Output the [X, Y] coordinate of the center of the cell containing the given text.  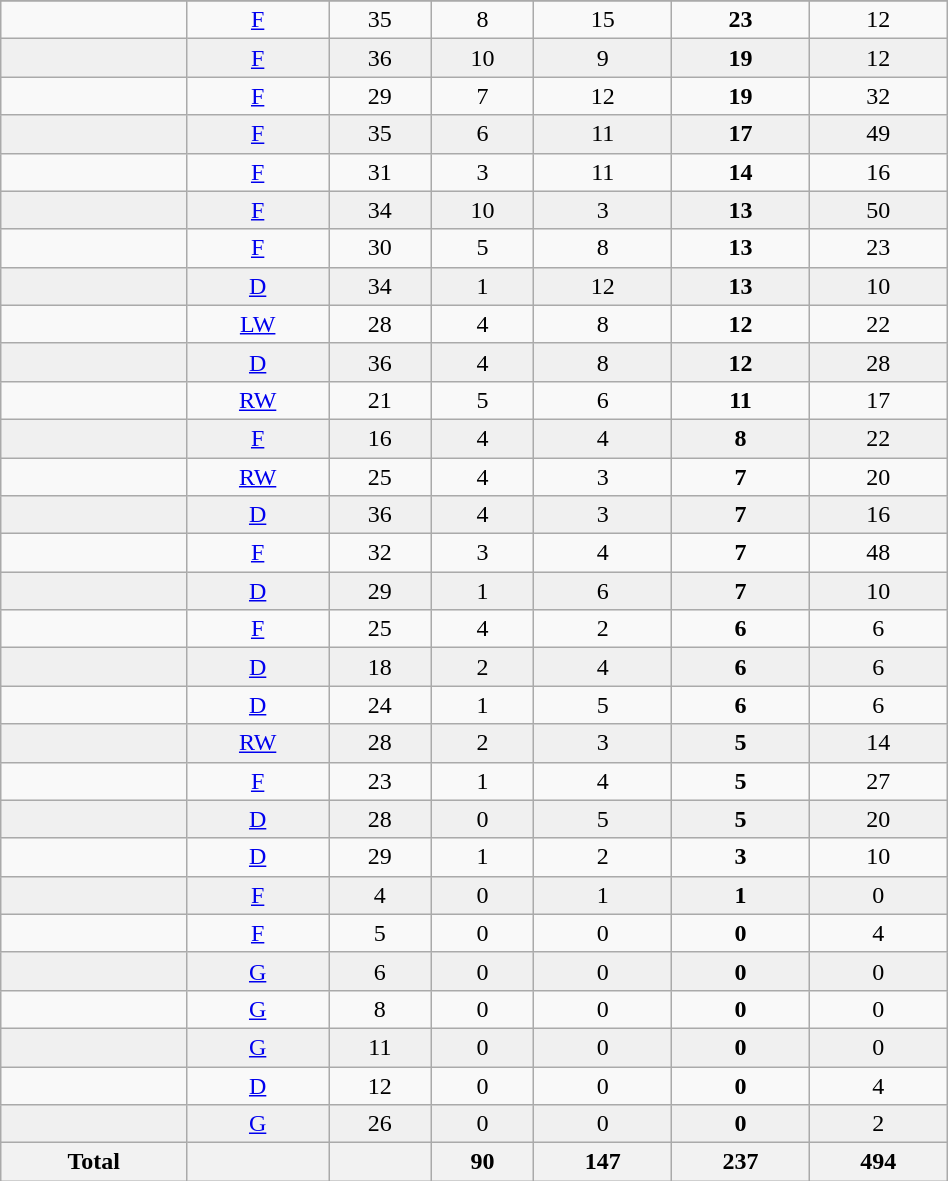
27 [878, 781]
48 [878, 553]
30 [380, 248]
15 [603, 20]
147 [603, 1162]
49 [878, 134]
18 [380, 667]
50 [878, 210]
31 [380, 172]
494 [878, 1162]
LW [258, 324]
24 [380, 705]
Total [94, 1162]
26 [380, 1124]
21 [380, 400]
9 [603, 58]
90 [482, 1162]
237 [741, 1162]
